Pinpoint the cell where the given text exists, returning its [x, y] midpoint coordinate. 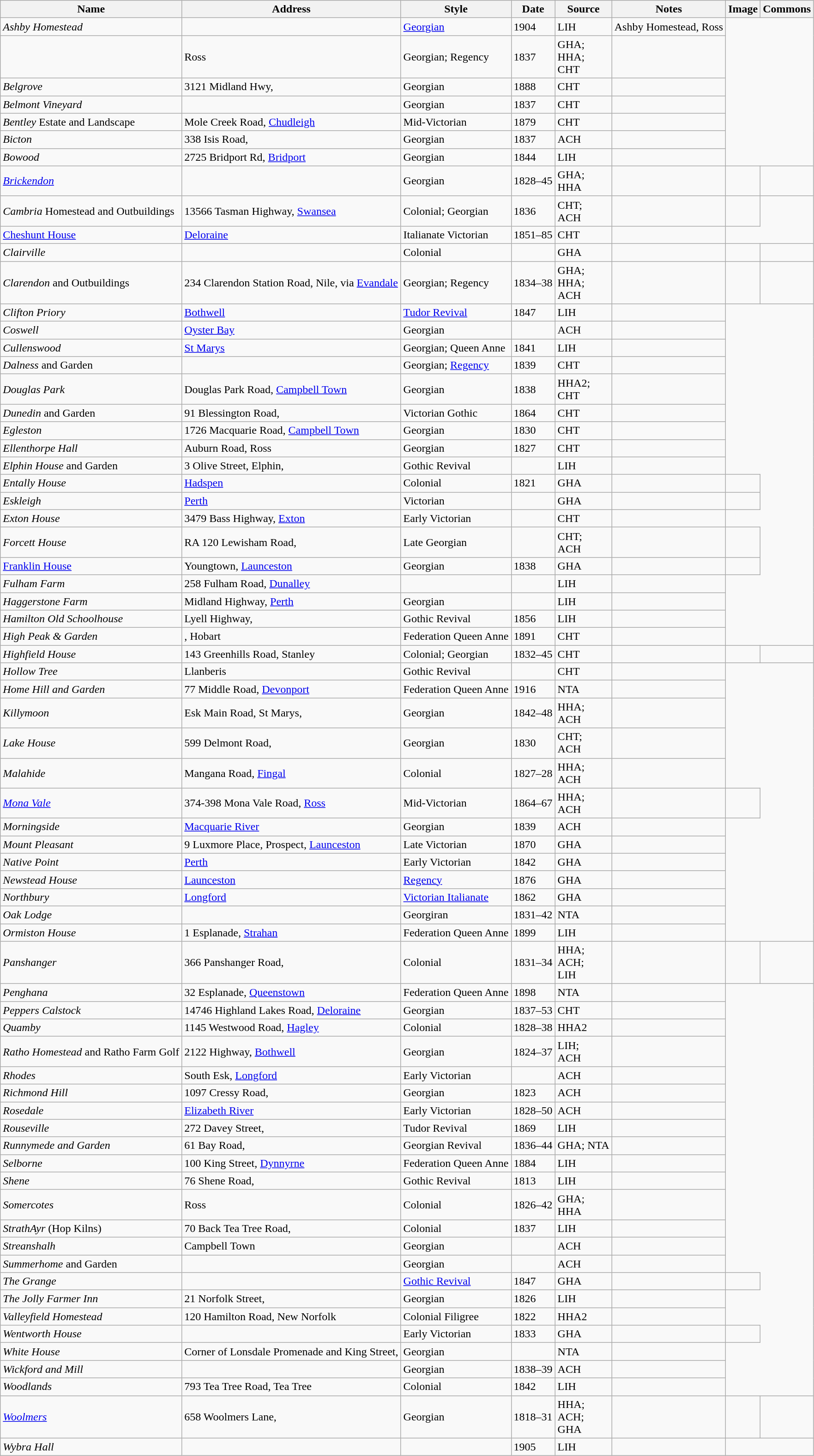
9 Luxmore Place, Prospect, Launceston [291, 844]
Commons [787, 9]
1864–67 [533, 803]
HHA;ACH;GHA [584, 1417]
Lake House [91, 743]
Belgrove [91, 87]
1838–39 [533, 1369]
Belmont Vineyard [91, 104]
GHA;HHA;CHT [584, 57]
1145 Westwood Road, Hagley [291, 1028]
1827–28 [533, 773]
Macquarie River [291, 827]
Notes [669, 9]
338 Isis Road, [291, 140]
Clairville [91, 252]
HHA;ACH;LIH [584, 963]
Cambria Homestead and Outbuildings [91, 211]
Wickford and Mill [91, 1369]
Georgiran [456, 915]
Penghana [91, 993]
77 Middle Road, Devonport [291, 689]
Georgian; Queen Anne [456, 348]
Selborne [91, 1163]
1836 [533, 211]
1818–31 [533, 1417]
Haggerstone Farm [91, 601]
Dunedin and Garden [91, 413]
Source [584, 9]
GHA;HHA;ACH [584, 283]
793 Tea Tree Road, Tea Tree [291, 1387]
Hadspen [291, 483]
1837–53 [533, 1010]
1832–45 [533, 654]
Regency [456, 880]
St Marys [291, 348]
The Grange [91, 1281]
1 Esplanade, Strahan [291, 933]
Mangana Road, Fingal [291, 773]
1834–38 [533, 283]
LIH;ACH [584, 1051]
3 Olive Street, Elphin, [291, 466]
Ormiston House [91, 933]
1884 [533, 1163]
1904 [533, 27]
658 Woolmers Lane, [291, 1417]
1905 [533, 1447]
Douglas Park [91, 389]
1813 [533, 1181]
Wybra Hall [91, 1447]
1821 [533, 483]
76 Shene Road, [291, 1181]
Address [291, 9]
Newstead House [91, 880]
2725 Bridport Rd, Bridport [291, 157]
Home Hill and Garden [91, 689]
Longford [291, 897]
Clifton Priory [91, 313]
Dalness and Garden [91, 365]
Bowood [91, 157]
2122 Highway, Bothwell [291, 1051]
Youngtown, Launceston [291, 566]
Streanshalh [91, 1246]
HHA2;CHT [584, 389]
1827 [533, 448]
GHA; NTA [584, 1146]
Bothwell [291, 313]
, Hobart [291, 637]
14746 Highland Lakes Road, Deloraine [291, 1010]
Late Victorian [456, 844]
3479 Bass Highway, Exton [291, 518]
1828–50 [533, 1110]
1828–38 [533, 1028]
599 Delmont Road, [291, 743]
Bentley Estate and Landscape [91, 122]
1899 [533, 933]
Summerhome and Garden [91, 1263]
Ratho Homestead and Ratho Farm Golf [91, 1051]
1916 [533, 689]
Elphin House and Garden [91, 466]
1833 [533, 1334]
374-398 Mona Vale Road, Ross [291, 803]
21 Norfolk Street, [291, 1299]
Morningside [91, 827]
Runnymede and Garden [91, 1146]
Victorian Gothic [456, 413]
Quamby [91, 1028]
Italianate Victorian [456, 235]
1869 [533, 1128]
Entally House [91, 483]
1870 [533, 844]
Somercotes [91, 1205]
272 Davey Street, [291, 1128]
61 Bay Road, [291, 1146]
Auburn Road, Ross [291, 448]
Oak Lodge [91, 915]
Elizabeth River [291, 1110]
366 Panshanger Road, [291, 963]
Launceston [291, 880]
South Esk, Longford [291, 1075]
Forcett House [91, 542]
1856 [533, 619]
1828–45 [533, 181]
Peppers Calstock [91, 1010]
70 Back Tea Tree Road, [291, 1228]
100 King Street, Dynnyrne [291, 1163]
1097 Cressy Road, [291, 1093]
Image [743, 9]
Fulham Farm [91, 583]
Coswell [91, 330]
Ashby Homestead, Ross [669, 27]
1898 [533, 993]
91 Blessington Road, [291, 413]
1876 [533, 880]
The Jolly Farmer Inn [91, 1299]
1824–37 [533, 1051]
Colonial Filigree [456, 1316]
Brickendon [91, 181]
Cheshunt House [91, 235]
Date [533, 9]
Llanberis [291, 672]
1831–42 [533, 915]
Hamilton Old Schoolhouse [91, 619]
Native Point [91, 862]
Valleyfield Homestead [91, 1316]
32 Esplanade, Queenstown [291, 993]
Exton House [91, 518]
Victorian [456, 501]
Rosedale [91, 1110]
Bicton [91, 140]
13566 Tasman Highway, Swansea [291, 211]
1888 [533, 87]
1822 [533, 1316]
1864 [533, 413]
1826 [533, 1299]
143 Greenhills Road, Stanley [291, 654]
Victorian Italianate [456, 897]
Douglas Park Road, Campbell Town [291, 389]
Campbell Town [291, 1246]
258 Fulham Road, Dunalley [291, 583]
Franklin House [91, 566]
Malahide [91, 773]
StrathAyr (Hop Kilns) [91, 1228]
120 Hamilton Road, New Norfolk [291, 1316]
1826–42 [533, 1205]
Oyster Bay [291, 330]
Clarendon and Outbuildings [91, 283]
Rhodes [91, 1075]
1841 [533, 348]
1879 [533, 122]
Mount Pleasant [91, 844]
Eskleigh [91, 501]
1836–44 [533, 1146]
Panshanger [91, 963]
Midland Highway, Perth [291, 601]
Northbury [91, 897]
Killymoon [91, 713]
Mona Vale [91, 803]
RA 120 Lewisham Road, [291, 542]
Ellenthorpe Hall [91, 448]
Late Georgian [456, 542]
1851–85 [533, 235]
1862 [533, 897]
Egleston [91, 431]
234 Clarendon Station Road, Nile, via Evandale [291, 283]
High Peak & Garden [91, 637]
1842–48 [533, 713]
Ashby Homestead [91, 27]
1844 [533, 157]
Corner of Lonsdale Promenade and King Street, [291, 1352]
Wentworth House [91, 1334]
Style [456, 9]
Rouseville [91, 1128]
3121 Midland Hwy, [291, 87]
Cullenswood [91, 348]
Woolmers [91, 1417]
Deloraine [291, 235]
1891 [533, 637]
Lyell Highway, [291, 619]
Shene [91, 1181]
1831–34 [533, 963]
Esk Main Road, St Marys, [291, 713]
Georgian Revival [456, 1146]
White House [91, 1352]
1823 [533, 1093]
Name [91, 9]
Mole Creek Road, Chudleigh [291, 122]
Hollow Tree [91, 672]
Woodlands [91, 1387]
Highfield House [91, 654]
1726 Macquarie Road, Campbell Town [291, 431]
Richmond Hill [91, 1093]
